Output the (x, y) coordinate of the center of the cell containing the given text.  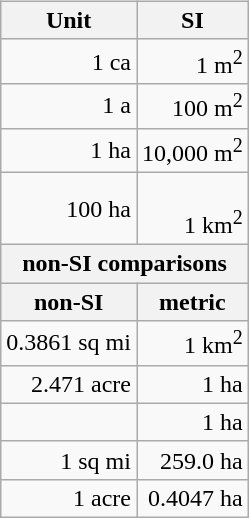
259.0 ha (192, 460)
SI (192, 20)
2.471 acre (69, 384)
metric (192, 302)
1 m2 (192, 62)
100 ha (69, 209)
non-SI comparisons (125, 263)
non-SI (69, 302)
0.4047 ha (192, 498)
1 sq mi (69, 460)
1 acre (69, 498)
100 m2 (192, 106)
Unit (69, 20)
1 ca (69, 62)
1 a (69, 106)
0.3861 sq mi (69, 344)
10,000 m2 (192, 150)
